Pinpoint the cell where the given text exists, returning its (X, Y) midpoint coordinate. 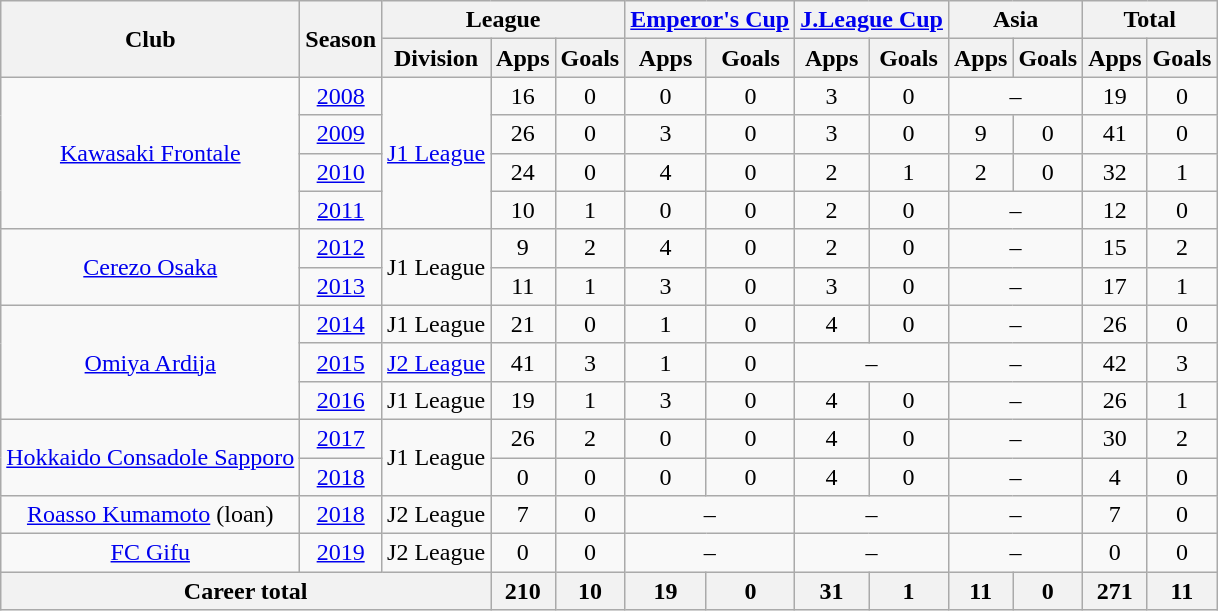
2014 (341, 324)
Hokkaido Consadole Sapporo (150, 457)
Emperor's Cup (710, 20)
Omiya Ardija (150, 362)
Total (1150, 20)
Season (341, 39)
15 (1115, 248)
31 (832, 591)
30 (1115, 438)
42 (1115, 362)
2009 (341, 134)
Asia (1015, 20)
2016 (341, 400)
League (504, 20)
24 (523, 172)
17 (1115, 286)
2008 (341, 96)
210 (523, 591)
12 (1115, 210)
2015 (341, 362)
21 (523, 324)
Roasso Kumamoto (loan) (150, 515)
Division (436, 58)
Club (150, 39)
FC Gifu (150, 553)
2019 (341, 553)
J.League Cup (872, 20)
Kawasaki Frontale (150, 153)
2017 (341, 438)
32 (1115, 172)
2013 (341, 286)
Career total (246, 591)
16 (523, 96)
271 (1115, 591)
Cerezo Osaka (150, 267)
2010 (341, 172)
2012 (341, 248)
2011 (341, 210)
